Search for the cell housing the specified text and yield its [x, y] center coordinate. 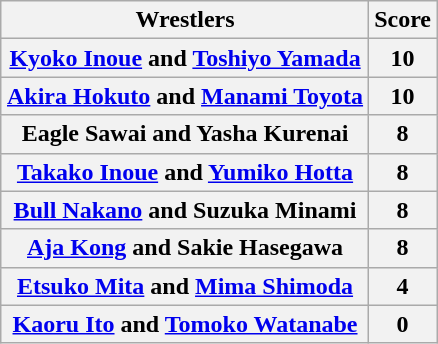
4 [403, 286]
Bull Nakano and Suzuka Minami [184, 210]
Eagle Sawai and Yasha Kurenai [184, 134]
Wrestlers [184, 20]
Aja Kong and Sakie Hasegawa [184, 248]
Akira Hokuto and Manami Toyota [184, 96]
Score [403, 20]
Kaoru Ito and Tomoko Watanabe [184, 324]
0 [403, 324]
Etsuko Mita and Mima Shimoda [184, 286]
Kyoko Inoue and Toshiyo Yamada [184, 58]
Takako Inoue and Yumiko Hotta [184, 172]
